Search for the cell housing the specified text and yield its (x, y) center coordinate. 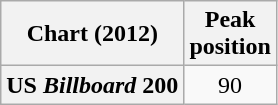
US Billboard 200 (92, 85)
Chart (2012) (92, 34)
90 (230, 85)
Peakposition (230, 34)
